Provide the (X, Y) coordinate of the cell's center where the given text is located.  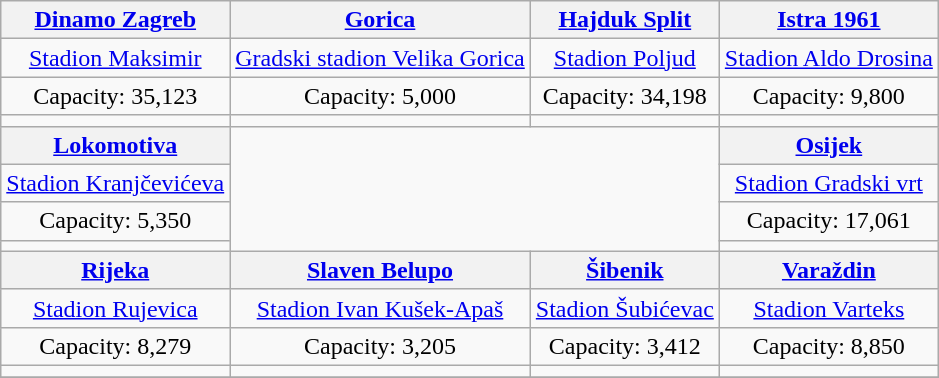
Gradski stadion Velika Gorica (380, 58)
Stadion Aldo Drosina (828, 58)
Stadion Gradski vrt (828, 183)
Capacity: 34,198 (624, 96)
Capacity: 3,412 (624, 346)
Varaždin (828, 270)
Capacity: 5,350 (116, 221)
Stadion Šubićevac (624, 308)
Capacity: 17,061 (828, 221)
Stadion Ivan Kušek-Apaš (380, 308)
Stadion Rujevica (116, 308)
Šibenik (624, 270)
Capacity: 8,850 (828, 346)
Capacity: 9,800 (828, 96)
Capacity: 5,000 (380, 96)
Stadion Poljud (624, 58)
Rijeka (116, 270)
Istra 1961 (828, 20)
Osijek (828, 145)
Stadion Maksimir (116, 58)
Dinamo Zagreb (116, 20)
Stadion Kranjčevićeva (116, 183)
Capacity: 3,205 (380, 346)
Capacity: 8,279 (116, 346)
Lokomotiva (116, 145)
Stadion Varteks (828, 308)
Gorica (380, 20)
Hajduk Split (624, 20)
Capacity: 35,123 (116, 96)
Slaven Belupo (380, 270)
